For the text-containing cell, return its midpoint in [x, y] coordinate format. 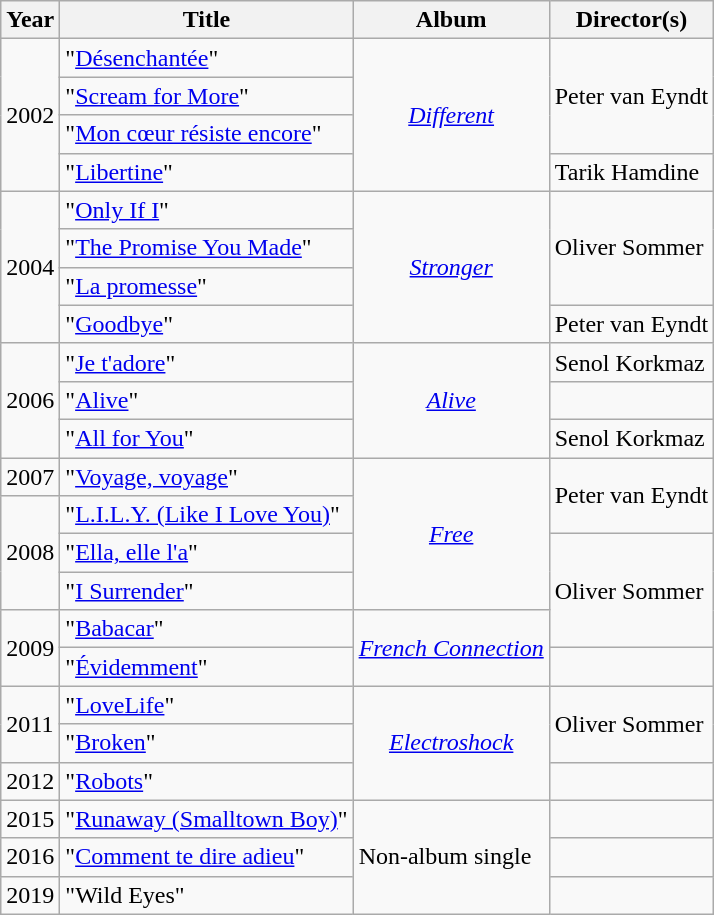
2002 [30, 115]
2015 [30, 819]
"Robots" [206, 781]
"Alive" [206, 400]
2009 [30, 648]
"Scream for More" [206, 96]
Stronger [451, 267]
2012 [30, 781]
"Je t'adore" [206, 362]
2006 [30, 400]
"Wild Eyes" [206, 895]
"Babacar" [206, 629]
"La promesse" [206, 286]
"Broken" [206, 743]
"Only If I" [206, 210]
Title [206, 20]
2008 [30, 553]
2016 [30, 857]
"Mon cœur résiste encore" [206, 134]
"LoveLife" [206, 705]
Non-album single [451, 857]
"Goodbye" [206, 324]
"Ella, elle l'a" [206, 553]
"The Promise You Made" [206, 248]
2011 [30, 724]
Different [451, 115]
"L.I.L.Y. (Like I Love You)" [206, 515]
"Voyage, voyage" [206, 477]
Tarik Hamdine [631, 172]
2004 [30, 267]
"All for You" [206, 438]
2019 [30, 895]
"Comment te dire adieu" [206, 857]
Electroshock [451, 743]
2007 [30, 477]
French Connection [451, 648]
"Désenchantée" [206, 58]
"I Surrender" [206, 591]
Album [451, 20]
"Libertine" [206, 172]
Year [30, 20]
"Runaway (Smalltown Boy)" [206, 819]
Free [451, 534]
Director(s) [631, 20]
Alive [451, 400]
"Évidemment" [206, 667]
